Output the [x, y] coordinate of the center of the cell containing the given text.  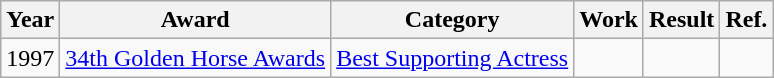
Best Supporting Actress [452, 58]
Category [452, 20]
34th Golden Horse Awards [196, 58]
Result [681, 20]
Work [609, 20]
Award [196, 20]
1997 [30, 58]
Year [30, 20]
Ref. [746, 20]
